Determine the [X, Y] coordinate at the center of the cell enclosing the given text.  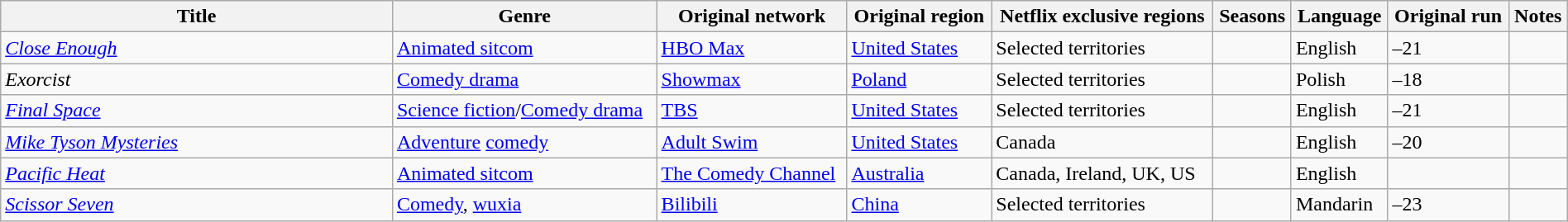
Seasons [1252, 17]
Exorcist [197, 79]
Adult Swim [752, 142]
Notes [1538, 17]
Scissor Seven [197, 205]
The Comedy Channel [752, 173]
Netflix exclusive regions [1102, 17]
Science fiction/Comedy drama [524, 111]
Genre [524, 17]
Polish [1340, 79]
Mandarin [1340, 205]
Canada [1102, 142]
–23 [1448, 205]
Showmax [752, 79]
Original run [1448, 17]
–20 [1448, 142]
Comedy drama [524, 79]
Final Space [197, 111]
Title [197, 17]
Australia [920, 173]
Language [1340, 17]
Original region [920, 17]
China [920, 205]
Comedy, wuxia [524, 205]
HBO Max [752, 48]
Bilibili [752, 205]
Pacific Heat [197, 173]
Poland [920, 79]
Adventure comedy [524, 142]
Mike Tyson Mysteries [197, 142]
Canada, Ireland, UK, US [1102, 173]
Original network [752, 17]
TBS [752, 111]
–18 [1448, 79]
Close Enough [197, 48]
